Identify which cell holds the provided text, then report its (x, y) central coordinate. 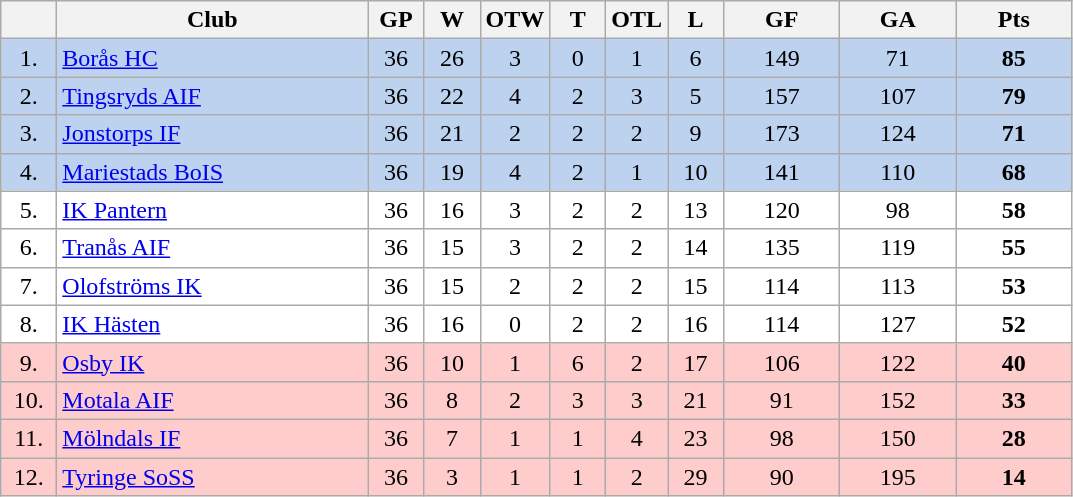
Mariestads BoIS (212, 172)
119 (898, 248)
IK Pantern (212, 210)
GA (898, 20)
9. (29, 362)
33 (1014, 400)
107 (898, 96)
122 (898, 362)
Pts (1014, 20)
110 (898, 172)
8. (29, 324)
3. (29, 134)
Osby IK (212, 362)
W (452, 20)
157 (782, 96)
Borås HC (212, 58)
6. (29, 248)
52 (1014, 324)
141 (782, 172)
1. (29, 58)
55 (1014, 248)
8 (452, 400)
90 (782, 477)
26 (452, 58)
195 (898, 477)
22 (452, 96)
53 (1014, 286)
Tranås AIF (212, 248)
85 (1014, 58)
L (696, 20)
OTL (637, 20)
4. (29, 172)
17 (696, 362)
127 (898, 324)
Mölndals IF (212, 438)
T (578, 20)
19 (452, 172)
29 (696, 477)
113 (898, 286)
2. (29, 96)
58 (1014, 210)
68 (1014, 172)
150 (898, 438)
28 (1014, 438)
Club (212, 20)
7 (452, 438)
5 (696, 96)
79 (1014, 96)
Tyringe SoSS (212, 477)
OTW (515, 20)
135 (782, 248)
Tingsryds AIF (212, 96)
12. (29, 477)
106 (782, 362)
13 (696, 210)
9 (696, 134)
Olofströms IK (212, 286)
GF (782, 20)
10. (29, 400)
40 (1014, 362)
91 (782, 400)
23 (696, 438)
Motala AIF (212, 400)
124 (898, 134)
IK Hästen (212, 324)
120 (782, 210)
7. (29, 286)
152 (898, 400)
GP (396, 20)
Jonstorps IF (212, 134)
173 (782, 134)
11. (29, 438)
149 (782, 58)
5. (29, 210)
